Capture the cell that displays the provided text and extract its (X, Y) central coordinate. 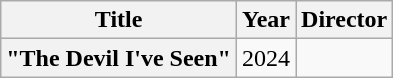
2024 (266, 58)
"The Devil I've Seen" (119, 58)
Title (119, 20)
Director (344, 20)
Year (266, 20)
